Capture the cell that displays the provided text and extract its [X, Y] central coordinate. 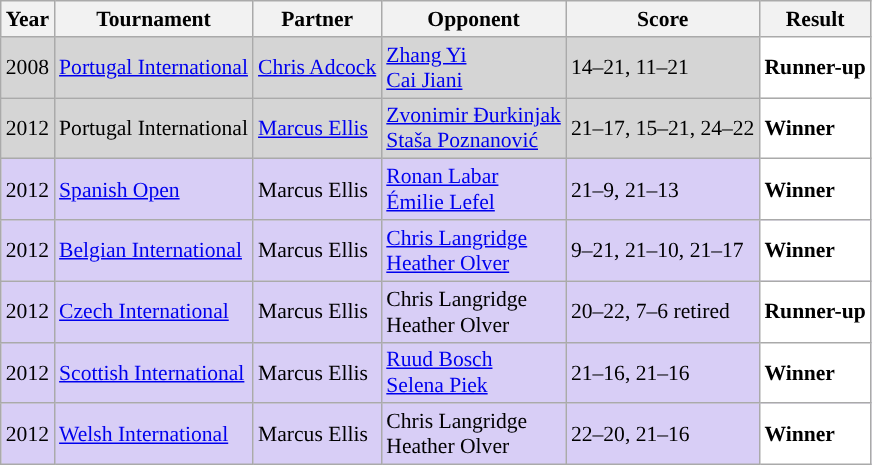
Ruud Bosch Selena Piek [474, 372]
Opponent [474, 19]
21–16, 21–16 [663, 372]
Spanish Open [154, 190]
Zhang Yi Cai Jiani [474, 68]
Year [28, 19]
Welsh International [154, 434]
Czech International [154, 312]
21–9, 21–13 [663, 190]
Score [663, 19]
Scottish International [154, 372]
20–22, 7–6 retired [663, 312]
Belgian International [154, 250]
9–21, 21–10, 21–17 [663, 250]
22–20, 21–16 [663, 434]
Chris Adcock [317, 68]
2008 [28, 68]
21–17, 15–21, 24–22 [663, 128]
Ronan Labar Émilie Lefel [474, 190]
Tournament [154, 19]
Result [814, 19]
14–21, 11–21 [663, 68]
Zvonimir Đurkinjak Staša Poznanović [474, 128]
Partner [317, 19]
